Pinpoint the cell where the given text exists, returning its (X, Y) midpoint coordinate. 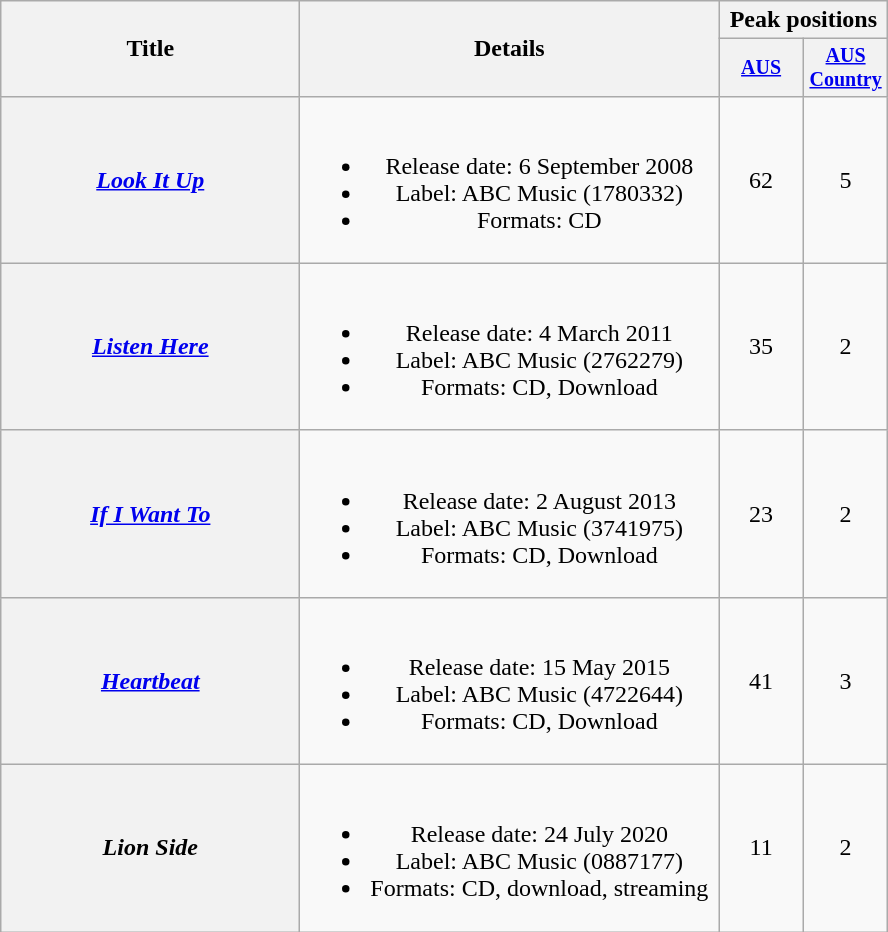
Peak positions (804, 20)
23 (761, 514)
Lion Side (150, 848)
Release date: 15 May 2015Label: ABC Music (4722644)Formats: CD, Download (510, 680)
Heartbeat (150, 680)
If I Want To (150, 514)
Title (150, 49)
Release date: 2 August 2013Label: ABC Music (3741975)Formats: CD, Download (510, 514)
Release date: 4 March 2011Label: ABC Music (2762279)Formats: CD, Download (510, 346)
AUS (761, 68)
5 (845, 180)
41 (761, 680)
Release date: 6 September 2008Label: ABC Music (1780332)Formats: CD (510, 180)
Details (510, 49)
11 (761, 848)
35 (761, 346)
Listen Here (150, 346)
Look It Up (150, 180)
62 (761, 180)
3 (845, 680)
Release date: 24 July 2020Label: ABC Music (0887177)Formats: CD, download, streaming (510, 848)
AUS Country (845, 68)
